Identify which cell holds the provided text, then report its (x, y) central coordinate. 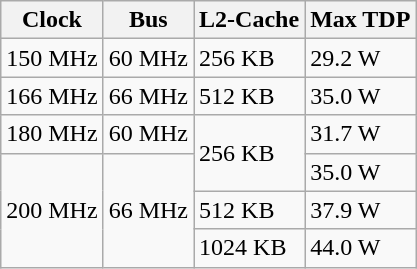
Max TDP (360, 20)
L2-Cache (250, 20)
180 MHz (52, 134)
150 MHz (52, 58)
166 MHz (52, 96)
29.2 W (360, 58)
37.9 W (360, 210)
Clock (52, 20)
31.7 W (360, 134)
Bus (148, 20)
44.0 W (360, 248)
1024 KB (250, 248)
200 MHz (52, 210)
